Output the (x, y) coordinate of the center of the cell containing the given text.  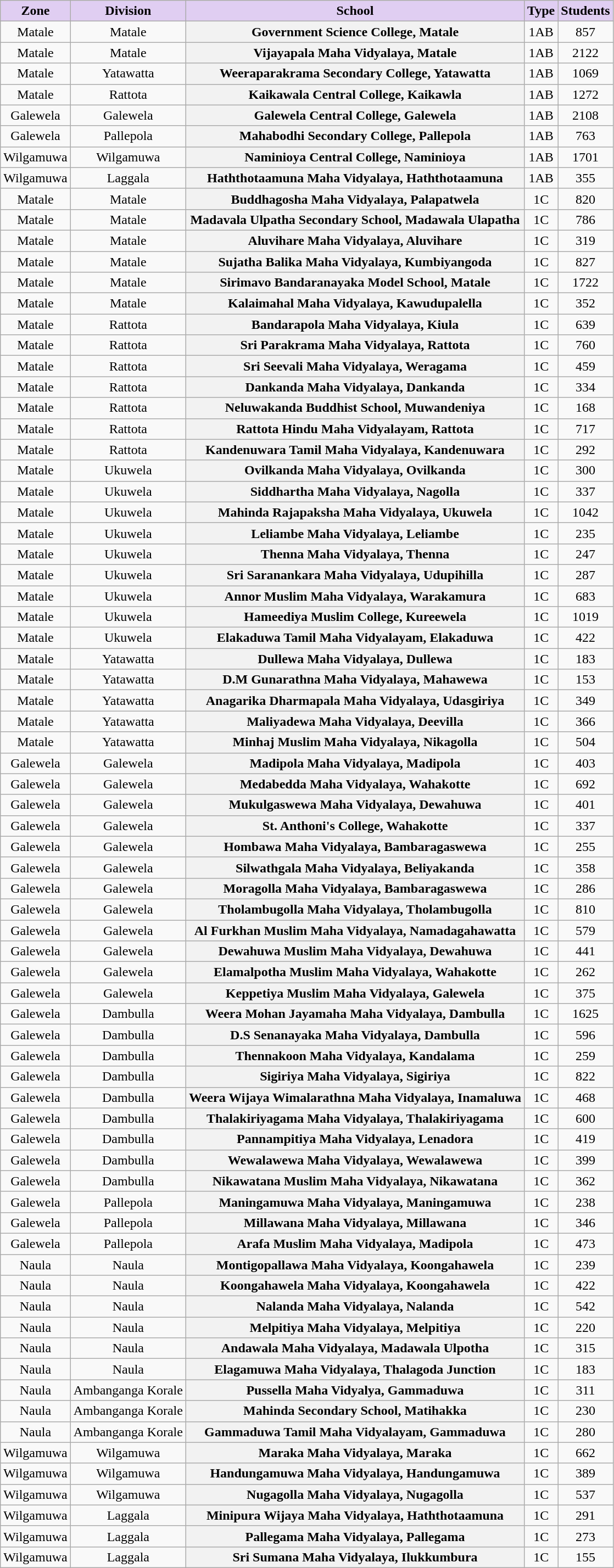
School (355, 11)
Maraka Maha Vidyalaya, Maraka (355, 1453)
292 (585, 450)
Arafa Muslim Maha Vidyalaya, Madipola (355, 1244)
Neluwakanda Buddhist School, Muwandeniya (355, 408)
Pannampitiya Maha Vidyalaya, Lenadora (355, 1139)
Pallegama Maha Vidyalaya, Pallegama (355, 1536)
1272 (585, 94)
259 (585, 1056)
Madipola Maha Vidyalaya, Madipola (355, 763)
239 (585, 1264)
Keppetiya Muslim Maha Vidyalaya, Galewela (355, 993)
399 (585, 1160)
262 (585, 972)
810 (585, 909)
473 (585, 1244)
Gammaduwa Tamil Maha Vidyalayam, Gammaduwa (355, 1432)
2108 (585, 115)
Sri Seevali Maha Vidyalaya, Weragama (355, 366)
827 (585, 262)
Haththotaamuna Maha Vidyalaya, Haththotaamuna (355, 178)
Mahabodhi Secondary College, Pallepola (355, 136)
Galewela Central College, Galewela (355, 115)
662 (585, 1453)
346 (585, 1223)
286 (585, 888)
542 (585, 1307)
Montigopallawa Maha Vidyalaya, Koongahawela (355, 1264)
Sigiriya Maha Vidyalaya, Sigiriya (355, 1077)
403 (585, 763)
717 (585, 429)
St. Anthoni's College, Wahakotte (355, 826)
Andawala Maha Vidyalaya, Madawala Ulpotha (355, 1348)
319 (585, 240)
Anagarika Dharmapala Maha Vidyalaya, Udasgiriya (355, 701)
1019 (585, 617)
Leliambe Maha Vidyalaya, Leliambe (355, 533)
Sri Parakrama Maha Vidyalaya, Rattota (355, 345)
Ovilkanda Maha Vidyalaya, Ovilkanda (355, 471)
Annor Muslim Maha Vidyalaya, Warakamura (355, 596)
419 (585, 1139)
820 (585, 199)
230 (585, 1411)
Zone (35, 11)
683 (585, 596)
Siddhartha Maha Vidyalaya, Nagolla (355, 491)
168 (585, 408)
504 (585, 742)
Nalanda Maha Vidyalaya, Nalanda (355, 1307)
Madavala Ulpatha Secondary School, Madawala Ulapatha (355, 220)
468 (585, 1097)
760 (585, 345)
358 (585, 867)
Type (540, 11)
287 (585, 575)
Division (128, 11)
Mukulgaswewa Maha Vidyalaya, Dewahuwa (355, 805)
Nugagolla Maha Vidyalaya, Nugagolla (355, 1494)
401 (585, 805)
600 (585, 1118)
D.M Gunarathna Maha Vidyalaya, Mahawewa (355, 680)
763 (585, 136)
349 (585, 701)
Aluvihare Maha Vidyalaya, Aluvihare (355, 240)
596 (585, 1035)
Silwathgala Maha Vidyalaya, Beliyakanda (355, 867)
1722 (585, 283)
Vijayapala Maha Vidyalaya, Matale (355, 53)
Dullewa Maha Vidyalaya, Dullewa (355, 659)
Buddhagosha Maha Vidyalaya, Palapatwela (355, 199)
822 (585, 1077)
334 (585, 387)
247 (585, 554)
235 (585, 533)
579 (585, 931)
Al Furkhan Muslim Maha Vidyalaya, Namadagahawatta (355, 931)
Nikawatana Muslim Maha Vidyalaya, Nikawatana (355, 1181)
389 (585, 1474)
Sirimavo Bandaranayaka Model School, Matale (355, 283)
Students (585, 11)
255 (585, 847)
Kaikawala Central College, Kaikawla (355, 94)
639 (585, 324)
375 (585, 993)
1069 (585, 74)
Hombawa Maha Vidyalaya, Bambaragaswewa (355, 847)
Thalakiriyagama Maha Vidyalaya, Thalakiriyagama (355, 1118)
Elakaduwa Tamil Maha Vidyalayam, Elakaduwa (355, 638)
Weeraparakrama Secondary College, Yatawatta (355, 74)
Minipura Wijaya Maha Vidyalaya, Haththotaamuna (355, 1515)
153 (585, 680)
Millawana Maha Vidyalaya, Millawana (355, 1223)
Sri Sumana Maha Vidyalaya, Ilukkumbura (355, 1557)
Sujatha Balika Maha Vidyalaya, Kumbiyangoda (355, 262)
Mahinda Secondary School, Matihakka (355, 1411)
D.S Senanayaka Maha Vidyalaya, Dambulla (355, 1035)
692 (585, 784)
Medabedda Maha Vidyalaya, Wahakotte (355, 784)
786 (585, 220)
Elamalpotha Muslim Maha Vidyalaya, Wahakotte (355, 972)
315 (585, 1348)
Kandenuwara Tamil Maha Vidyalaya, Kandenuwara (355, 450)
Dewahuwa Muslim Maha Vidyalaya, Dewahuwa (355, 951)
Minhaj Muslim Maha Vidyalaya, Nikagolla (355, 742)
1625 (585, 1014)
311 (585, 1390)
Weera Wijaya Wimalarathna Maha Vidyalaya, Inamaluwa (355, 1097)
Wewalawewa Maha Vidyalaya, Wewalawewa (355, 1160)
Thenna Maha Vidyalaya, Thenna (355, 554)
280 (585, 1432)
155 (585, 1557)
Sri Saranankara Maha Vidyalaya, Udupihilla (355, 575)
459 (585, 366)
Weera Mohan Jayamaha Maha Vidyalaya, Dambulla (355, 1014)
537 (585, 1494)
Moragolla Maha Vidyalaya, Bambaragaswewa (355, 888)
Thennakoon Maha Vidyalaya, Kandalama (355, 1056)
352 (585, 304)
1701 (585, 157)
355 (585, 178)
Government Science College, Matale (355, 32)
Bandarapola Maha Vidyalaya, Kiula (355, 324)
Dankanda Maha Vidyalaya, Dankanda (355, 387)
1042 (585, 512)
Naminioya Central College, Naminioya (355, 157)
Melpitiya Maha Vidyalaya, Melpitiya (355, 1328)
362 (585, 1181)
Maliyadewa Maha Vidyalaya, Deevilla (355, 721)
Handungamuwa Maha Vidyalaya, Handungamuwa (355, 1474)
Rattota Hindu Maha Vidyalayam, Rattota (355, 429)
300 (585, 471)
273 (585, 1536)
291 (585, 1515)
Mahinda Rajapaksha Maha Vidyalaya, Ukuwela (355, 512)
2122 (585, 53)
Tholambugolla Maha Vidyalaya, Tholambugolla (355, 909)
220 (585, 1328)
Elagamuwa Maha Vidyalaya, Thalagoda Junction (355, 1369)
857 (585, 32)
Koongahawela Maha Vidyalaya, Koongahawela (355, 1286)
441 (585, 951)
Pussella Maha Vidyalya, Gammaduwa (355, 1390)
Kalaimahal Maha Vidyalaya, Kawudupalella (355, 304)
238 (585, 1202)
366 (585, 721)
Maningamuwa Maha Vidyalaya, Maningamuwa (355, 1202)
Hameediya Muslim College, Kureewela (355, 617)
